Provide the (X, Y) coordinate of the cell's center where the given text is located.  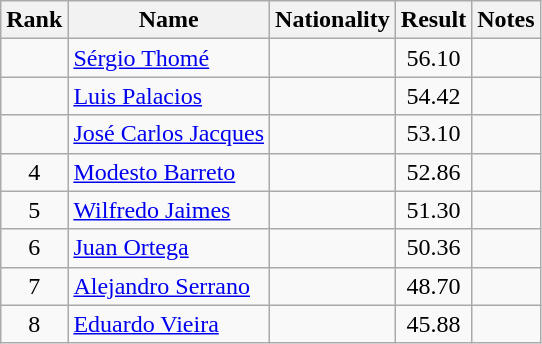
45.88 (433, 324)
8 (34, 324)
50.36 (433, 248)
Luis Palacios (169, 96)
Sérgio Thomé (169, 58)
6 (34, 248)
Alejandro Serrano (169, 286)
Name (169, 20)
7 (34, 286)
5 (34, 210)
4 (34, 172)
José Carlos Jacques (169, 134)
54.42 (433, 96)
56.10 (433, 58)
53.10 (433, 134)
Result (433, 20)
52.86 (433, 172)
51.30 (433, 210)
Eduardo Vieira (169, 324)
Nationality (333, 20)
Modesto Barreto (169, 172)
Rank (34, 20)
Wilfredo Jaimes (169, 210)
Juan Ortega (169, 248)
Notes (506, 20)
48.70 (433, 286)
